Provide the [X, Y] coordinate of the cell's center where the given text is located.  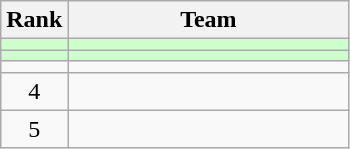
5 [34, 129]
Rank [34, 20]
4 [34, 91]
Team [208, 20]
